Capture the cell that displays the provided text and extract its [x, y] central coordinate. 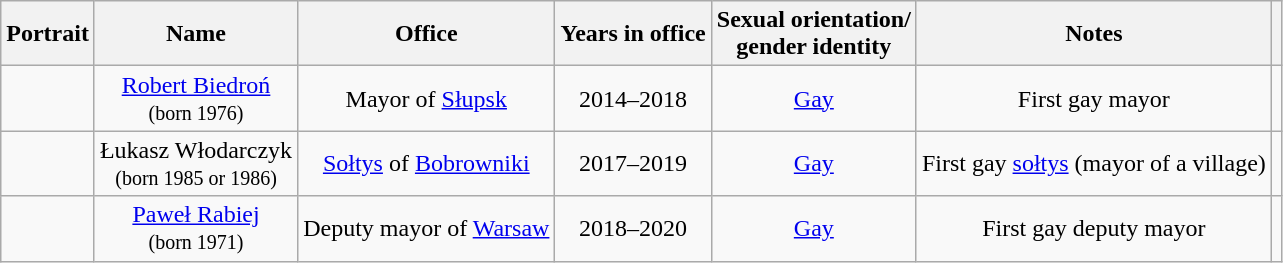
Robert Biedroń(born 1976) [196, 98]
Paweł Rabiej(born 1971) [196, 228]
Office [426, 34]
2017–2019 [633, 164]
2014–2018 [633, 98]
Sexual orientation/gender identity [814, 34]
Deputy mayor of Warsaw [426, 228]
Łukasz Włodarczyk(born 1985 or 1986) [196, 164]
First gay mayor [1094, 98]
First gay deputy mayor [1094, 228]
First gay sołtys (mayor of a village) [1094, 164]
Years in office [633, 34]
Name [196, 34]
Sołtys of Bobrowniki [426, 164]
2018–2020 [633, 228]
Notes [1094, 34]
Mayor of Słupsk [426, 98]
Portrait [48, 34]
